Capture the cell that displays the provided text and extract its (x, y) central coordinate. 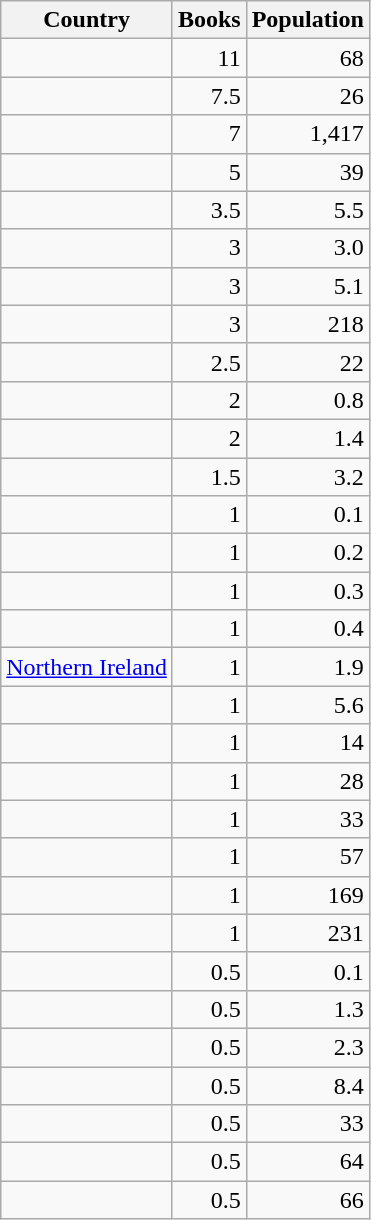
26 (308, 96)
Northern Ireland (87, 667)
39 (308, 172)
169 (308, 895)
0.3 (308, 591)
0.8 (308, 400)
1.3 (308, 1009)
28 (308, 781)
1.5 (209, 477)
218 (308, 324)
Population (308, 20)
57 (308, 857)
11 (209, 58)
7.5 (209, 96)
14 (308, 743)
66 (308, 1200)
5 (209, 172)
5.6 (308, 705)
2.3 (308, 1047)
1.9 (308, 667)
8.4 (308, 1085)
5.5 (308, 210)
7 (209, 134)
1.4 (308, 438)
3.5 (209, 210)
64 (308, 1162)
Country (87, 20)
68 (308, 58)
0.4 (308, 629)
1,417 (308, 134)
5.1 (308, 286)
22 (308, 362)
0.2 (308, 553)
2.5 (209, 362)
3.2 (308, 477)
3.0 (308, 248)
231 (308, 933)
Books (209, 20)
